Output the [x, y] coordinate of the center of the cell containing the given text.  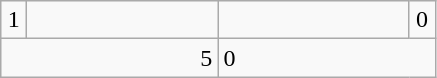
1 [14, 20]
5 [110, 58]
